Extract the [x, y] coordinate from the center of the cell holding the provided text.  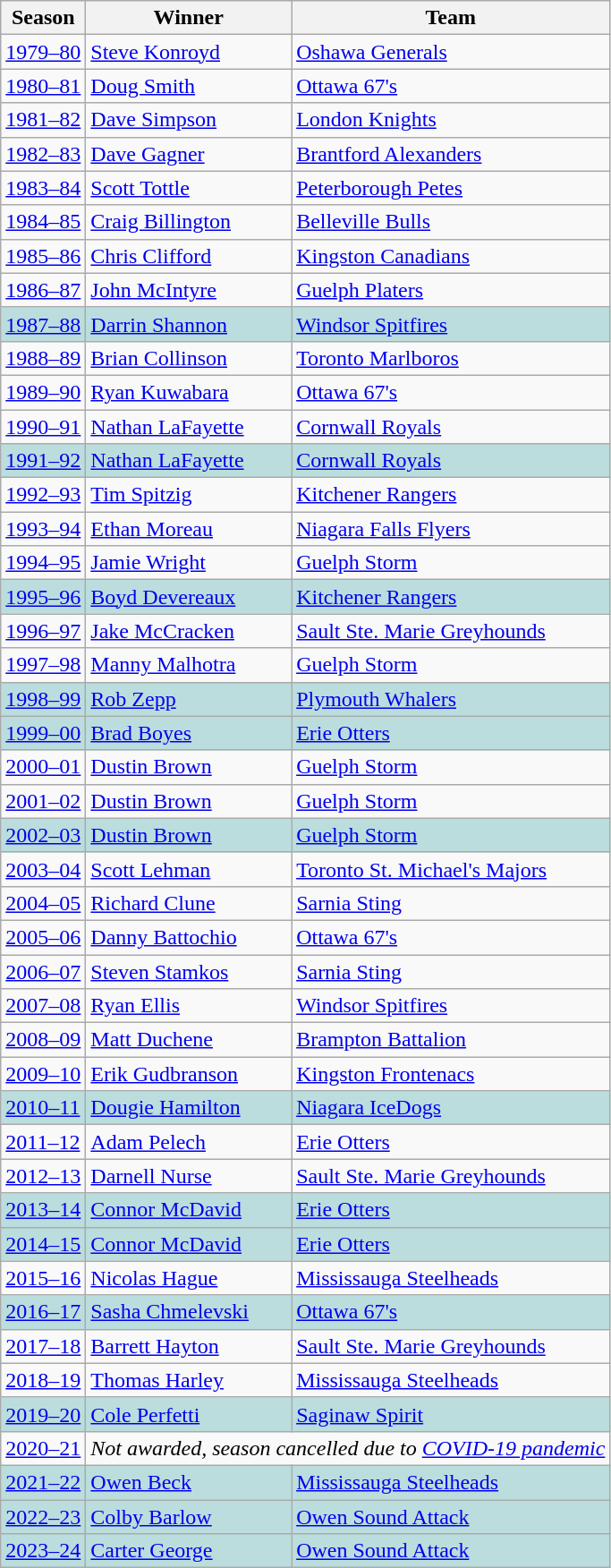
1983–84 [43, 188]
2017–18 [43, 1346]
2004–05 [43, 903]
2010–11 [43, 1108]
Ethan Moreau [189, 529]
1981–82 [43, 120]
Steven Stamkos [189, 971]
Colby Barlow [189, 1517]
2018–19 [43, 1380]
1997–98 [43, 665]
Owen Beck [189, 1482]
1987–88 [43, 324]
Toronto Marlboros [451, 358]
Oshawa Generals [451, 52]
1985–86 [43, 256]
Darnell Nurse [189, 1176]
Dougie Hamilton [189, 1108]
Tim Spitzig [189, 495]
Dave Gagner [189, 154]
2022–23 [43, 1517]
Belleville Bulls [451, 222]
Niagara IceDogs [451, 1108]
2005–06 [43, 937]
2020–21 [43, 1448]
Adam Pelech [189, 1142]
Toronto St. Michael's Majors [451, 869]
John McIntyre [189, 290]
1982–83 [43, 154]
Guelph Platers [451, 290]
2013–14 [43, 1210]
Nicolas Hague [189, 1278]
2009–10 [43, 1074]
2023–24 [43, 1551]
Danny Battochio [189, 937]
1998–99 [43, 699]
Darrin Shannon [189, 324]
Niagara Falls Flyers [451, 529]
2021–22 [43, 1482]
2011–12 [43, 1142]
Jamie Wright [189, 563]
1992–93 [43, 495]
Boyd Devereaux [189, 597]
Cole Perfetti [189, 1414]
2016–17 [43, 1312]
Thomas Harley [189, 1380]
1980–81 [43, 86]
Winner [189, 18]
Not awarded, season cancelled due to COVID-19 pandemic [348, 1448]
Carter George [189, 1551]
2000–01 [43, 767]
Doug Smith [189, 86]
2019–20 [43, 1414]
Team [451, 18]
Brantford Alexanders [451, 154]
1986–87 [43, 290]
2012–13 [43, 1176]
Rob Zepp [189, 699]
1993–94 [43, 529]
Saginaw Spirit [451, 1414]
1990–91 [43, 427]
2001–02 [43, 801]
Sasha Chmelevski [189, 1312]
1999–00 [43, 733]
2008–09 [43, 1040]
Manny Malhotra [189, 665]
Scott Tottle [189, 188]
Season [43, 18]
Craig Billington [189, 222]
Brian Collinson [189, 358]
Kingston Frontenacs [451, 1074]
1989–90 [43, 392]
2002–03 [43, 835]
Brampton Battalion [451, 1040]
Plymouth Whalers [451, 699]
2003–04 [43, 869]
Matt Duchene [189, 1040]
Erik Gudbranson [189, 1074]
2015–16 [43, 1278]
Kingston Canadians [451, 256]
2007–08 [43, 1006]
Ryan Ellis [189, 1006]
1984–85 [43, 222]
Steve Konroyd [189, 52]
London Knights [451, 120]
Chris Clifford [189, 256]
1988–89 [43, 358]
1995–96 [43, 597]
Peterborough Petes [451, 188]
Barrett Hayton [189, 1346]
Scott Lehman [189, 869]
2006–07 [43, 971]
Richard Clune [189, 903]
Jake McCracken [189, 631]
Dave Simpson [189, 120]
1991–92 [43, 461]
1994–95 [43, 563]
Brad Boyes [189, 733]
Ryan Kuwabara [189, 392]
2014–15 [43, 1244]
1979–80 [43, 52]
1996–97 [43, 631]
